Locate the cell with the specified text and output its (x, y) center coordinate. 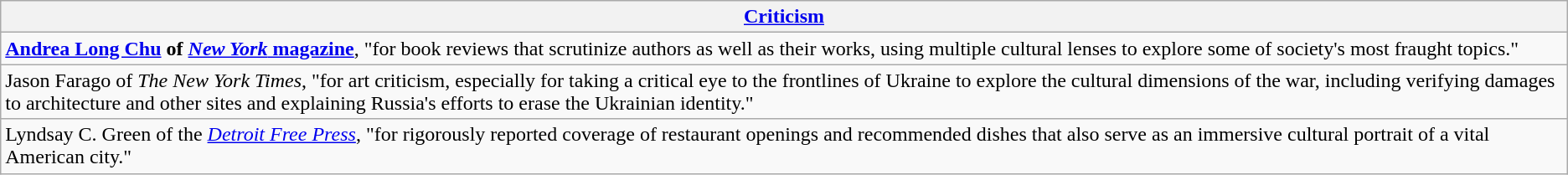
Criticism (784, 17)
